Provide the (x, y) coordinate of the cell's center where the given text is located.  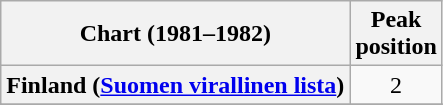
Chart (1981–1982) (176, 34)
Peakposition (396, 34)
Finland (Suomen virallinen lista) (176, 85)
2 (396, 85)
